Detect which cell encompasses the target text, then output its (X, Y) center coordinate. 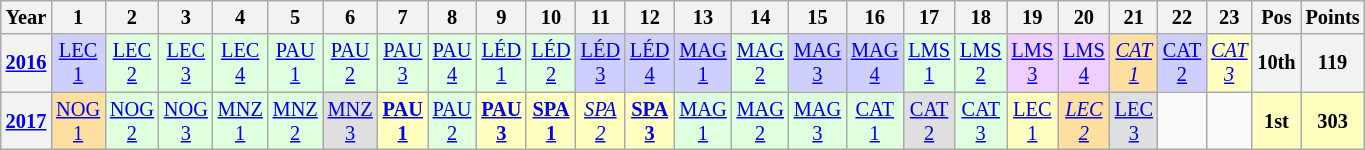
11 (600, 17)
LÉD4 (650, 63)
303 (1333, 121)
Year (26, 17)
1 (78, 17)
13 (702, 17)
LMS3 (1032, 63)
NOG1 (78, 121)
SPA2 (600, 121)
Points (1333, 17)
LÉD3 (600, 63)
22 (1182, 17)
15 (818, 17)
8 (452, 17)
LEC4 (240, 63)
MNZ1 (240, 121)
19 (1032, 17)
Pos (1276, 17)
MNZ3 (350, 121)
17 (929, 17)
1st (1276, 121)
2016 (26, 63)
9 (501, 17)
LMS4 (1084, 63)
119 (1333, 63)
LMS1 (929, 63)
6 (350, 17)
20 (1084, 17)
SPA3 (650, 121)
MAG4 (874, 63)
4 (240, 17)
18 (981, 17)
21 (1134, 17)
NOG2 (132, 121)
LÉD2 (550, 63)
12 (650, 17)
10th (1276, 63)
SPA1 (550, 121)
14 (760, 17)
16 (874, 17)
5 (296, 17)
7 (403, 17)
2017 (26, 121)
LMS2 (981, 63)
2 (132, 17)
23 (1229, 17)
NOG3 (186, 121)
PAU4 (452, 63)
MNZ2 (296, 121)
10 (550, 17)
3 (186, 17)
LÉD1 (501, 63)
